Pinpoint the cell where the given text exists, returning its (X, Y) midpoint coordinate. 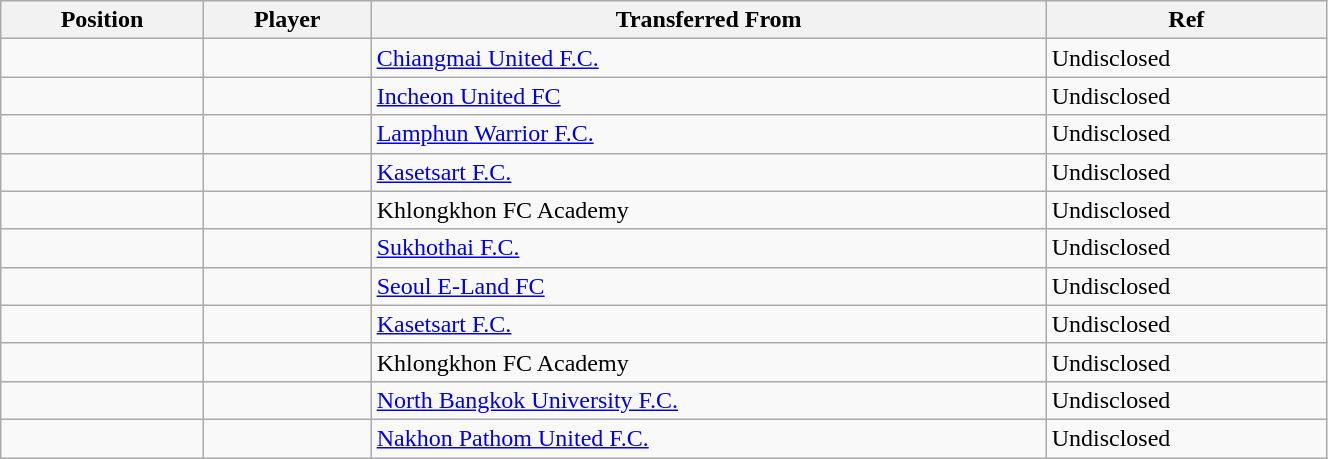
Seoul E-Land FC (708, 286)
Player (287, 20)
Ref (1186, 20)
North Bangkok University F.C. (708, 400)
Position (102, 20)
Chiangmai United F.C. (708, 58)
Incheon United FC (708, 96)
Nakhon Pathom United F.C. (708, 438)
Transferred From (708, 20)
Lamphun Warrior F.C. (708, 134)
Sukhothai F.C. (708, 248)
